Detect which cell encompasses the target text, then output its [x, y] center coordinate. 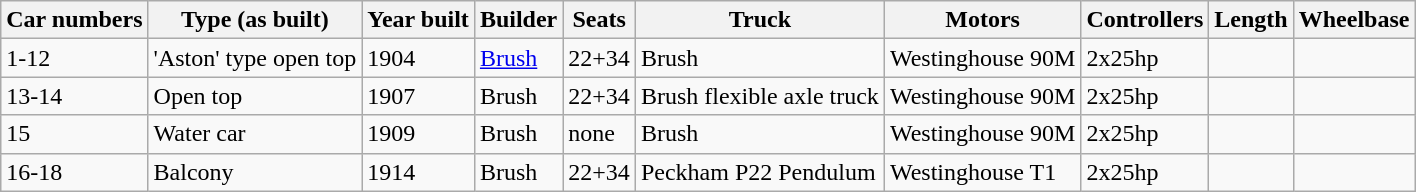
Year built [418, 20]
Balcony [255, 172]
Brush flexible axle truck [760, 96]
Westinghouse T1 [982, 172]
Builder [518, 20]
1914 [418, 172]
1907 [418, 96]
16-18 [74, 172]
Motors [982, 20]
1909 [418, 134]
1-12 [74, 58]
Controllers [1145, 20]
15 [74, 134]
Type (as built) [255, 20]
Wheelbase [1354, 20]
Water car [255, 134]
Car numbers [74, 20]
Peckham P22 Pendulum [760, 172]
'Aston' type open top [255, 58]
Length [1251, 20]
Open top [255, 96]
Truck [760, 20]
1904 [418, 58]
Seats [600, 20]
13-14 [74, 96]
none [600, 134]
